For the text-containing cell, return its midpoint in [X, Y] coordinate format. 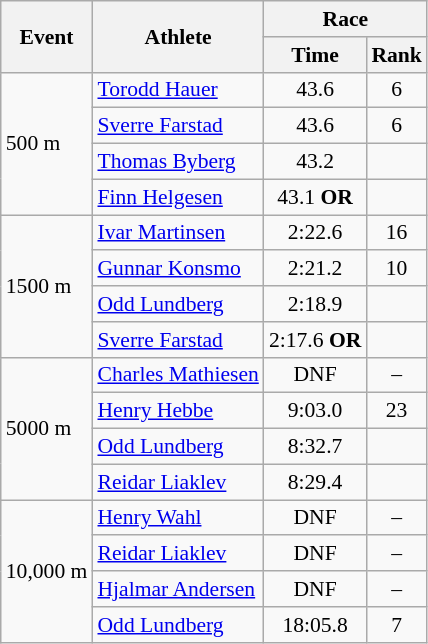
500 m [47, 143]
Finn Helgesen [178, 197]
Athlete [178, 36]
2:18.9 [315, 304]
Time [315, 55]
Henry Hebbe [178, 411]
8:32.7 [315, 447]
2:21.2 [315, 269]
Event [47, 36]
43.1 OR [315, 197]
2:17.6 OR [315, 340]
7 [396, 625]
Henry Wahl [178, 518]
Charles Mathiesen [178, 375]
Race [346, 19]
5000 m [47, 428]
8:29.4 [315, 482]
23 [396, 411]
1500 m [47, 286]
43.2 [315, 162]
Gunnar Konsmo [178, 269]
Thomas Byberg [178, 162]
2:22.6 [315, 233]
9:03.0 [315, 411]
Ivar Martinsen [178, 233]
Hjalmar Andersen [178, 589]
10 [396, 269]
10,000 m [47, 571]
Rank [396, 55]
16 [396, 233]
Torodd Hauer [178, 90]
18:05.8 [315, 625]
